Return [x, y] of the center of cell containing provided text 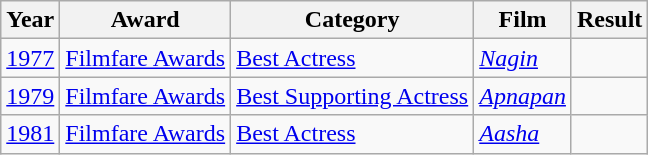
Best Supporting Actress [352, 96]
Category [352, 20]
1977 [30, 58]
Film [523, 20]
Apnapan [523, 96]
1979 [30, 96]
Result [609, 20]
1981 [30, 134]
Award [146, 20]
Aasha [523, 134]
Nagin [523, 58]
Year [30, 20]
